Provide the [x, y] coordinate of the cell's center where the given text is located.  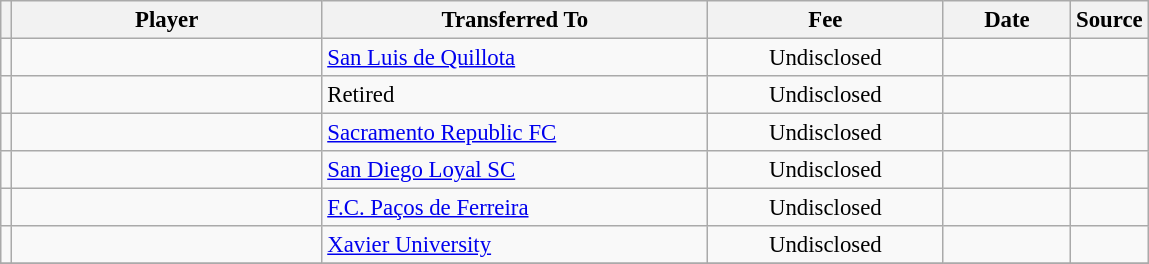
San Luis de Quillota [515, 58]
Source [1110, 20]
Player [166, 20]
F.C. Paços de Ferreira [515, 208]
Retired [515, 95]
Fee [826, 20]
Sacramento Republic FC [515, 133]
Date [1007, 20]
Xavier University [515, 245]
San Diego Loyal SC [515, 170]
Transferred To [515, 20]
